Pinpoint the cell where the given text exists, returning its (x, y) midpoint coordinate. 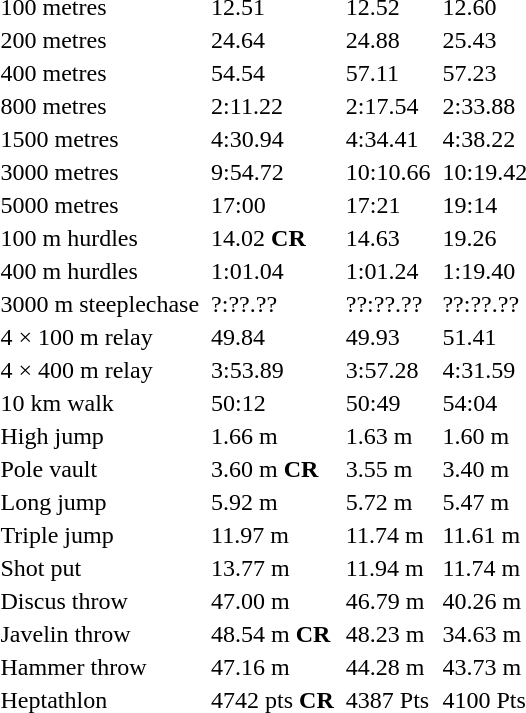
48.23 m (388, 634)
4:30.94 (273, 139)
46.79 m (388, 601)
49.93 (388, 337)
54.54 (273, 73)
17:00 (273, 205)
57.11 (388, 73)
49.84 (273, 337)
5.92 m (273, 502)
3:57.28 (388, 370)
1:01.04 (273, 271)
3.55 m (388, 469)
1.66 m (273, 436)
11.74 m (388, 535)
4:34.41 (388, 139)
11.94 m (388, 568)
14.63 (388, 238)
47.16 m (273, 667)
?:??.?? (273, 304)
??:??.?? (388, 304)
17:21 (388, 205)
47.00 m (273, 601)
24.64 (273, 40)
48.54 m CR (273, 634)
3.60 m CR (273, 469)
24.88 (388, 40)
11.97 m (273, 535)
2:11.22 (273, 106)
9:54.72 (273, 172)
2:17.54 (388, 106)
5.72 m (388, 502)
10:10.66 (388, 172)
1.63 m (388, 436)
44.28 m (388, 667)
50:49 (388, 403)
3:53.89 (273, 370)
1:01.24 (388, 271)
14.02 CR (273, 238)
50:12 (273, 403)
13.77 m (273, 568)
